Determine the [X, Y] coordinate at the center of the cell enclosing the given text.  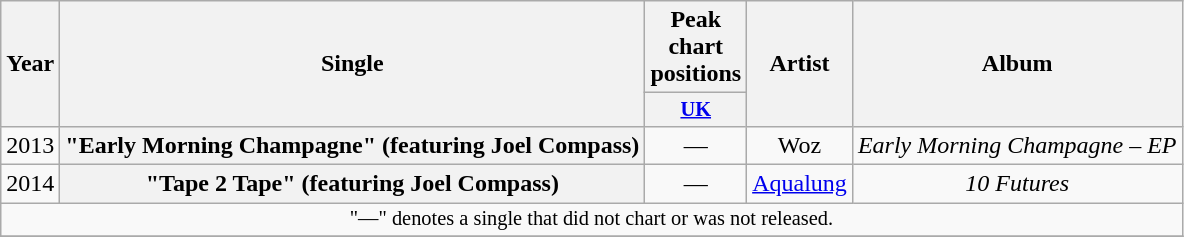
10 Futures [1017, 184]
"Tape 2 Tape" (featuring Joel Compass) [352, 184]
Year [30, 64]
Album [1017, 64]
2013 [30, 145]
"—" denotes a single that did not chart or was not released. [592, 220]
"Early Morning Champagne" (featuring Joel Compass) [352, 145]
2014 [30, 184]
Single [352, 64]
Peak chart positions [696, 47]
UK [696, 110]
Aqualung [800, 184]
Woz [800, 145]
Early Morning Champagne – EP [1017, 145]
Artist [800, 64]
